Locate the cell with the specified text and output its (x, y) center coordinate. 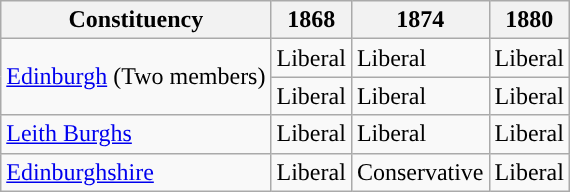
1874 (420, 20)
1880 (529, 20)
1868 (311, 20)
Edinburgh (Two members) (136, 77)
Constituency (136, 20)
Conservative (420, 172)
Leith Burghs (136, 134)
Edinburghshire (136, 172)
